Detect which cell encompasses the target text, then output its (X, Y) center coordinate. 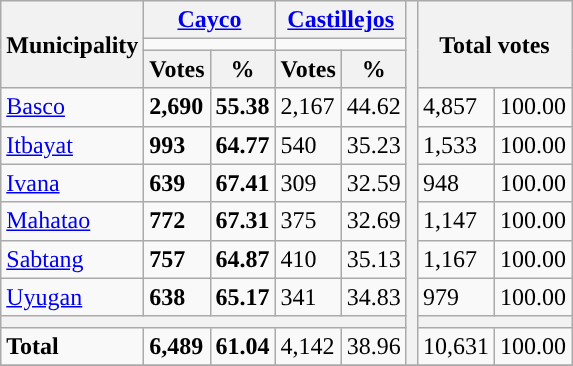
309 (308, 183)
341 (308, 297)
375 (308, 221)
67.31 (242, 221)
639 (177, 183)
948 (456, 183)
2,167 (308, 107)
Total (72, 346)
10,631 (456, 346)
993 (177, 145)
Municipality (72, 44)
Ivana (72, 183)
1,167 (456, 259)
4,857 (456, 107)
Mahatao (72, 221)
32.59 (374, 183)
979 (456, 297)
Itbayat (72, 145)
1,533 (456, 145)
44.62 (374, 107)
410 (308, 259)
67.41 (242, 183)
Sabtang (72, 259)
34.83 (374, 297)
Total votes (494, 44)
Uyugan (72, 297)
55.38 (242, 107)
35.13 (374, 259)
772 (177, 221)
540 (308, 145)
38.96 (374, 346)
35.23 (374, 145)
64.87 (242, 259)
Cayco (210, 20)
4,142 (308, 346)
6,489 (177, 346)
1,147 (456, 221)
65.17 (242, 297)
2,690 (177, 107)
61.04 (242, 346)
32.69 (374, 221)
757 (177, 259)
638 (177, 297)
64.77 (242, 145)
Castillejos (340, 20)
Basco (72, 107)
